Output the (X, Y) coordinate of the center of the cell containing the given text.  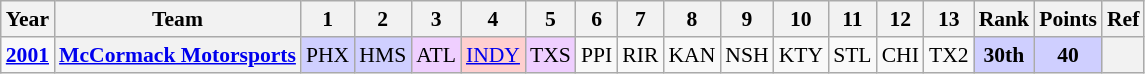
INDY (493, 55)
STL (852, 55)
RIR (640, 55)
5 (550, 19)
KAN (692, 55)
30th (1004, 55)
Ref (1123, 19)
KTY (801, 55)
McCormack Motorsports (178, 55)
NSH (746, 55)
PPI (596, 55)
4 (493, 19)
1 (328, 19)
11 (852, 19)
CHI (900, 55)
9 (746, 19)
12 (900, 19)
40 (1068, 55)
3 (436, 19)
ATL (436, 55)
Team (178, 19)
10 (801, 19)
2001 (28, 55)
TX2 (949, 55)
TXS (550, 55)
8 (692, 19)
Year (28, 19)
7 (640, 19)
6 (596, 19)
PHX (328, 55)
13 (949, 19)
2 (382, 19)
Points (1068, 19)
HMS (382, 55)
Rank (1004, 19)
